Identify which cell holds the provided text, then report its (x, y) central coordinate. 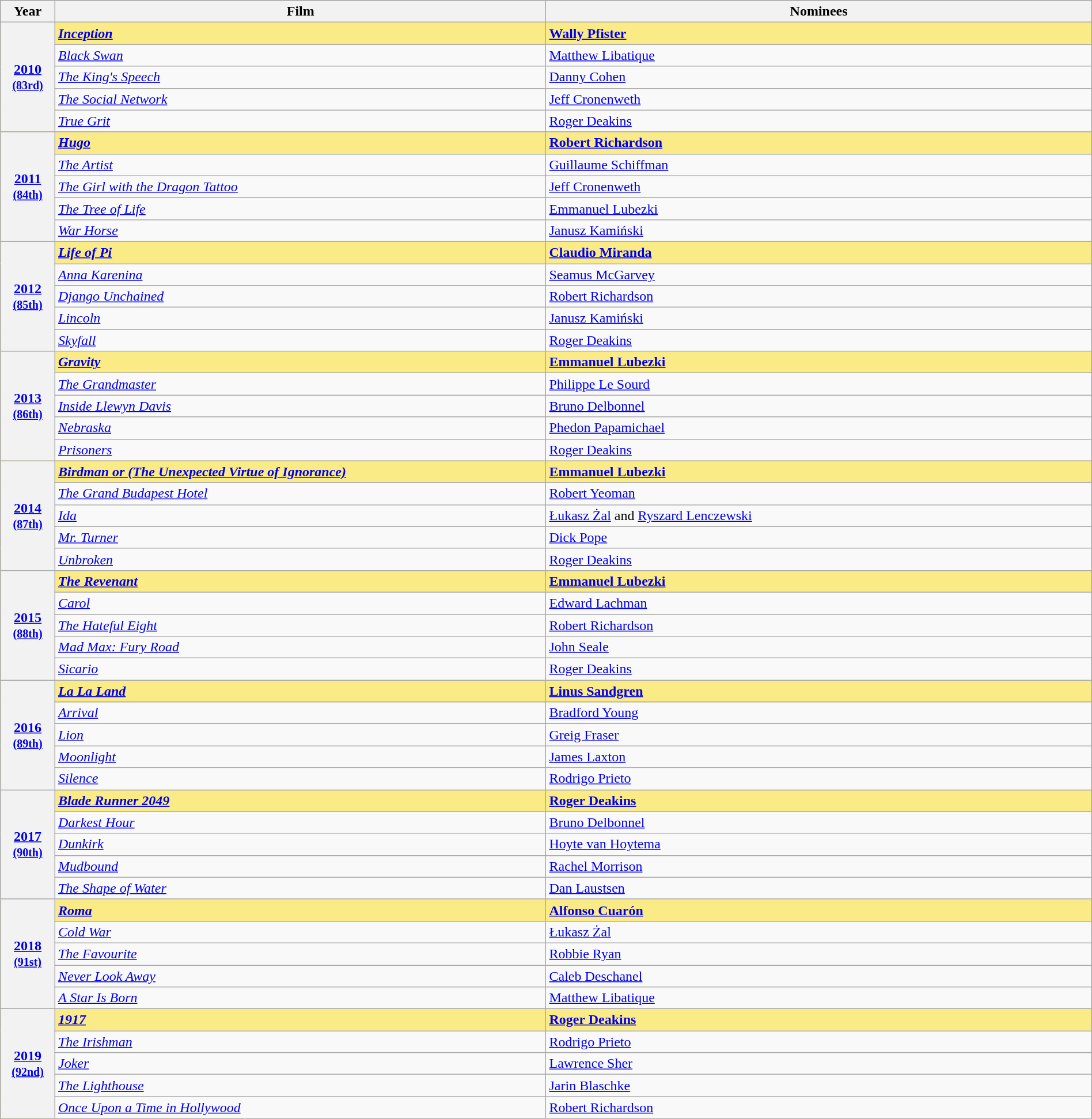
A Star Is Born (301, 998)
2010(83rd) (28, 77)
Unbroken (301, 559)
Black Swan (301, 55)
The Grand Budapest Hotel (301, 494)
Hoyte van Hoytema (819, 844)
2019(92nd) (28, 1064)
Edward Lachman (819, 603)
Phedon Papamichael (819, 428)
Philippe Le Sourd (819, 384)
2018(91st) (28, 954)
Claudio Miranda (819, 252)
Robbie Ryan (819, 954)
Danny Cohen (819, 77)
Arrival (301, 713)
Caleb Deschanel (819, 976)
The Hateful Eight (301, 625)
Life of Pi (301, 252)
The Social Network (301, 99)
The Lighthouse (301, 1086)
Prisoners (301, 450)
Mad Max: Fury Road (301, 647)
The Grandmaster (301, 384)
The Girl with the Dragon Tattoo (301, 187)
Łukasz Żal (819, 932)
Łukasz Żal and Ryszard Lenczewski (819, 515)
2014(87th) (28, 515)
Joker (301, 1064)
Greig Fraser (819, 735)
Blade Runner 2049 (301, 801)
2013(86th) (28, 406)
Skyfall (301, 340)
Cold War (301, 932)
Once Upon a Time in Hollywood (301, 1107)
Seamus McGarvey (819, 275)
Sicario (301, 669)
Never Look Away (301, 976)
Ida (301, 515)
1917 (301, 1020)
Dunkirk (301, 844)
Film (301, 12)
Dan Laustsen (819, 888)
Birdman or (The Unexpected Virtue of Ignorance) (301, 472)
True Grit (301, 121)
War Horse (301, 230)
Darkest Hour (301, 822)
Hugo (301, 143)
Jarin Blaschke (819, 1086)
La La Land (301, 691)
Dick Pope (819, 537)
The Favourite (301, 954)
Nominees (819, 12)
Silence (301, 779)
Inside Llewyn Davis (301, 406)
Lion (301, 735)
The Irishman (301, 1042)
Nebraska (301, 428)
Guillaume Schiffman (819, 165)
Bradford Young (819, 713)
The Artist (301, 165)
Gravity (301, 362)
Lawrence Sher (819, 1064)
Wally Pfister (819, 33)
2011(84th) (28, 187)
2017(90th) (28, 844)
2015(88th) (28, 625)
The Revenant (301, 581)
Carol (301, 603)
Mudbound (301, 866)
Anna Karenina (301, 275)
James Laxton (819, 757)
John Seale (819, 647)
The Shape of Water (301, 888)
Inception (301, 33)
Moonlight (301, 757)
Robert Yeoman (819, 494)
Roma (301, 910)
Linus Sandgren (819, 691)
Alfonso Cuarón (819, 910)
Django Unchained (301, 297)
Year (28, 12)
The King's Speech (301, 77)
2016(89th) (28, 735)
2012(85th) (28, 296)
Lincoln (301, 318)
Rachel Morrison (819, 866)
Mr. Turner (301, 537)
The Tree of Life (301, 208)
